Provide the (x, y) coordinate of the cell's center where the given text is located.  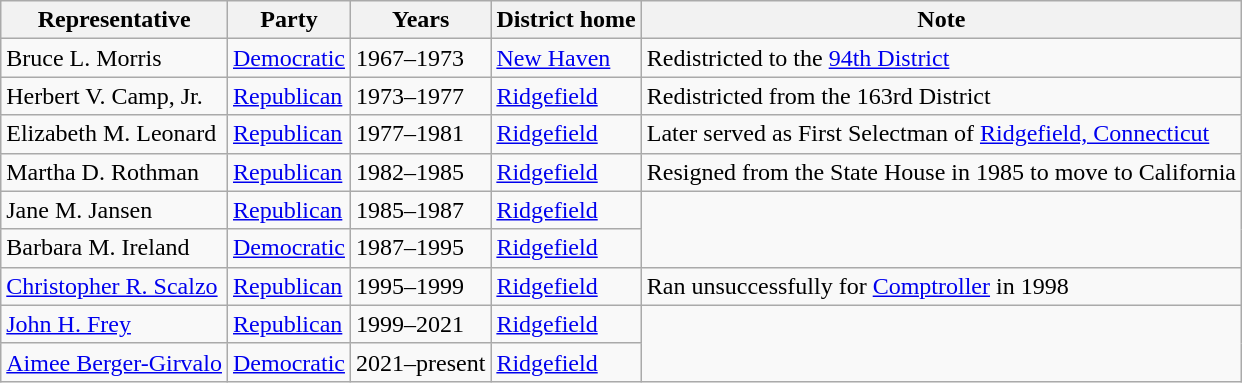
Bruce L. Morris (114, 58)
Note (941, 20)
Party (288, 20)
1985–1987 (420, 210)
Herbert V. Camp, Jr. (114, 96)
Years (420, 20)
Ran unsuccessfully for Comptroller in 1998 (941, 286)
Redistricted from the 163rd District (941, 96)
1973–1977 (420, 96)
Later served as First Selectman of Ridgefield, Connecticut (941, 134)
John H. Frey (114, 324)
1999–2021 (420, 324)
2021–present (420, 362)
1982–1985 (420, 172)
Resigned from the State House in 1985 to move to California (941, 172)
District home (566, 20)
Aimee Berger-Girvalo (114, 362)
1987–1995 (420, 248)
Martha D. Rothman (114, 172)
1967–1973 (420, 58)
Christopher R. Scalzo (114, 286)
Elizabeth M. Leonard (114, 134)
1995–1999 (420, 286)
1977–1981 (420, 134)
Redistricted to the 94th District (941, 58)
New Haven (566, 58)
Barbara M. Ireland (114, 248)
Jane M. Jansen (114, 210)
Representative (114, 20)
